Locate the cell with the specified text and output its [x, y] center coordinate. 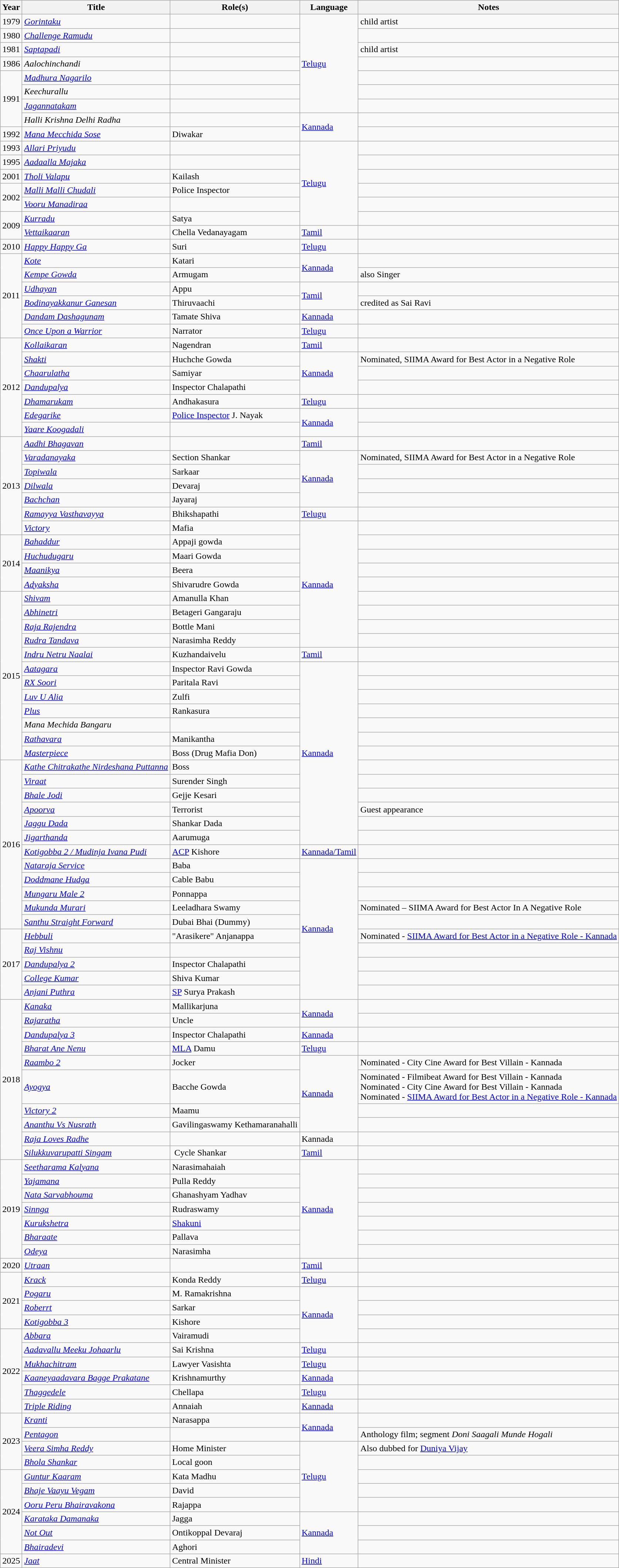
1995 [11, 162]
Boss [235, 767]
Kotigobba 3 [96, 1321]
Dhamarukam [96, 401]
Aadavallu Meeku Johaarlu [96, 1350]
Allari Priyudu [96, 148]
Tamate Shiva [235, 317]
Kanaka [96, 1006]
Rathavara [96, 739]
Samiyar [235, 373]
Boss (Drug Mafia Don) [235, 753]
Kailash [235, 176]
1991 [11, 99]
Odeya [96, 1251]
Bhaje Vaayu Vegam [96, 1490]
Vooru Manadiraa [96, 204]
Ontikoppal Devaraj [235, 1533]
Dandupalya 2 [96, 964]
Victory [96, 528]
Beera [235, 570]
Mafia [235, 528]
2001 [11, 176]
also Singer [489, 275]
Gejje Kesari [235, 795]
Dandam Dashagunam [96, 317]
2013 [11, 486]
Bachchan [96, 500]
Aadhi Bhagavan [96, 444]
Police Inspector [235, 190]
SP Surya Prakash [235, 992]
Nataraja Service [96, 866]
Anjani Puthra [96, 992]
Triple Riding [96, 1406]
Pentagon [96, 1434]
Plus [96, 711]
Madhura Nagarilo [96, 78]
Notes [489, 7]
Vettaikaaran [96, 233]
2010 [11, 247]
Utraan [96, 1265]
Shivarudre Gowda [235, 584]
1992 [11, 134]
Shivam [96, 598]
Guntur Kaaram [96, 1476]
Happy Happy Ga [96, 247]
Aghori [235, 1547]
Kote [96, 261]
Raja Rajendra [96, 627]
Jocker [235, 1062]
Ponnappa [235, 894]
Varadanayaka [96, 458]
Bhale Jodi [96, 795]
Malli Malli Chudali [96, 190]
Section Shankar [235, 458]
Krack [96, 1279]
Huchudugaru [96, 556]
Bahaddur [96, 542]
1980 [11, 35]
Mana Mecchida Sose [96, 134]
1981 [11, 50]
Year [11, 7]
2002 [11, 197]
Mukhachitram [96, 1364]
Police Inspector J. Nayak [235, 415]
Dilwala [96, 486]
Bhairadevi [96, 1547]
Bharaate [96, 1237]
Chaarulatha [96, 373]
Kaaneyaadavara Bagge Prakatane [96, 1378]
Surender Singh [235, 781]
2017 [11, 964]
Shiva Kumar [235, 978]
Kathe Chitrakathe Nirdeshana Puttanna [96, 767]
Tholi Valapu [96, 176]
Yajamana [96, 1181]
Pulla Reddy [235, 1181]
Masterpiece [96, 753]
Narasimahaiah [235, 1167]
Ramayya Vasthavayya [96, 514]
Nata Sarvabhouma [96, 1195]
Luv U Alia [96, 697]
Adyaksha [96, 584]
Also dubbed for Duniya Vijay [489, 1448]
Thaggedele [96, 1392]
Local goon [235, 1462]
Jigarthanda [96, 837]
Shakti [96, 359]
Role(s) [235, 7]
MLA Damu [235, 1048]
Kata Madhu [235, 1476]
Gorintaku [96, 21]
Nominated - SIIMA Award for Best Actor in a Negative Role - Kannada [489, 936]
Konda Reddy [235, 1279]
2011 [11, 296]
Roberrt [96, 1307]
Dubai Bhai (Dummy) [235, 922]
Bharat Ane Nenu [96, 1048]
Chella Vedanayagam [235, 233]
Raambo 2 [96, 1062]
Ooru Peru Bhairavakona [96, 1504]
Bhikshapathi [235, 514]
Baba [235, 866]
Betageri Gangaraju [235, 612]
Raja Loves Radhe [96, 1139]
Narasimha [235, 1251]
Narrator [235, 331]
Amanulla Khan [235, 598]
Guest appearance [489, 809]
Indru Netru Naalai [96, 655]
Karataka Damanaka [96, 1518]
Armugam [235, 275]
Maamu [235, 1111]
Ananthu Vs Nusrath [96, 1125]
1986 [11, 64]
2012 [11, 387]
Rajaratha [96, 1020]
Bodinayakkanur Ganesan [96, 303]
Aadaalla Majaka [96, 162]
1979 [11, 21]
Krishnamurthy [235, 1378]
credited as Sai Ravi [489, 303]
Mallikarjuna [235, 1006]
Edegarike [96, 415]
Sarkaar [235, 472]
ACP Kishore [235, 851]
Kranti [96, 1420]
Diwakar [235, 134]
Cable Babu [235, 880]
Bacche Gowda [235, 1087]
Hebbuli [96, 936]
Appaji gowda [235, 542]
Halli Krishna Delhi Radha [96, 120]
Anthology film; segment Doni Saagali Munde Hogali [489, 1434]
Topiwala [96, 472]
Chellapa [235, 1392]
Andhakasura [235, 401]
Mana Mechida Bangaru [96, 725]
Keechurallu [96, 92]
Kollaikaran [96, 345]
Veera Simha Reddy [96, 1448]
Challenge Ramudu [96, 35]
Sinnga [96, 1209]
Leeladhara Swamy [235, 908]
David [235, 1490]
Dandupalya 3 [96, 1034]
Not Out [96, 1533]
2009 [11, 225]
Jagga [235, 1518]
Language [329, 7]
2014 [11, 563]
Gavilingaswamy Kethamaranahalli [235, 1125]
Jaggu Dada [96, 823]
Pallava [235, 1237]
2022 [11, 1371]
Rankasura [235, 711]
Huchche Gowda [235, 359]
Pogaru [96, 1293]
Saptapadi [96, 50]
Vairamudi [235, 1336]
Appu [235, 289]
Doddmane Hudga [96, 880]
Rudra Tandava [96, 641]
Central Minister [235, 1561]
2024 [11, 1511]
Ghanashyam Yadhav [235, 1195]
Katari [235, 261]
Kurradu [96, 218]
Cycle Shankar [235, 1153]
Dandupalya [96, 387]
Viraat [96, 781]
Thiruvaachi [235, 303]
Maanikya [96, 570]
Mungaru Male 2 [96, 894]
Hindi [329, 1561]
2015 [11, 676]
Lawyer Vasishta [235, 1364]
"Arasikere" Anjanappa [235, 936]
Kannada/Tamil [329, 851]
1993 [11, 148]
Devaraj [235, 486]
Kurukshetra [96, 1223]
Victory 2 [96, 1111]
Once Upon a Warrior [96, 331]
2016 [11, 844]
Nagendran [235, 345]
Udhayan [96, 289]
Sarkar [235, 1307]
Bottle Mani [235, 627]
2021 [11, 1300]
Ayogya [96, 1087]
Rudraswamy [235, 1209]
M. Ramakrishna [235, 1293]
Narasimha Reddy [235, 641]
2025 [11, 1561]
RX Soori [96, 683]
Paritala Ravi [235, 683]
Apoorva [96, 809]
2020 [11, 1265]
2019 [11, 1209]
Title [96, 7]
Seetharama Kalyana [96, 1167]
Home Minister [235, 1448]
Nominated – SIIMA Award for Best Actor In A Negative Role [489, 908]
Jaat [96, 1561]
Jayaraj [235, 500]
Zulfi [235, 697]
Shakuni [235, 1223]
Yaare Koogadali [96, 430]
Jagannatakam [96, 106]
Santhu Straight Forward [96, 922]
Aatagara [96, 669]
Kishore [235, 1321]
2018 [11, 1079]
Raj Vishnu [96, 950]
Kempe Gowda [96, 275]
Kotigobba 2 / Mudinja Ivana Pudi [96, 851]
Nominated - City Cine Award for Best Villain - Kannada [489, 1062]
Rajappa [235, 1504]
Abhinetri [96, 612]
Terrorist [235, 809]
2023 [11, 1441]
Narasappa [235, 1420]
Aalochinchandi [96, 64]
Inspector Ravi Gowda [235, 669]
Aarumuga [235, 837]
Annaiah [235, 1406]
College Kumar [96, 978]
Shankar Dada [235, 823]
Mukunda Murari [96, 908]
Kuzhandaivelu [235, 655]
Suri [235, 247]
Maari Gowda [235, 556]
Sai Krishna [235, 1350]
Manikantha [235, 739]
Satya [235, 218]
Silukkuvarupatti Singam [96, 1153]
Abbara [96, 1336]
Bhola Shankar [96, 1462]
Uncle [235, 1020]
